Determine the [X, Y] coordinate at the center of the cell enclosing the given text.  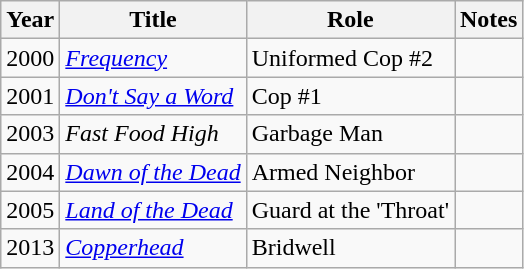
2001 [30, 96]
Title [153, 20]
Bridwell [350, 248]
2005 [30, 210]
Fast Food High [153, 134]
Uniformed Cop #2 [350, 58]
Frequency [153, 58]
2000 [30, 58]
Cop #1 [350, 96]
2004 [30, 172]
Notes [488, 20]
Dawn of the Dead [153, 172]
Role [350, 20]
2013 [30, 248]
Garbage Man [350, 134]
Don't Say a Word [153, 96]
Land of the Dead [153, 210]
Guard at the 'Throat' [350, 210]
Copperhead [153, 248]
Year [30, 20]
Armed Neighbor [350, 172]
2003 [30, 134]
